For the text-containing cell, return its midpoint in [X, Y] coordinate format. 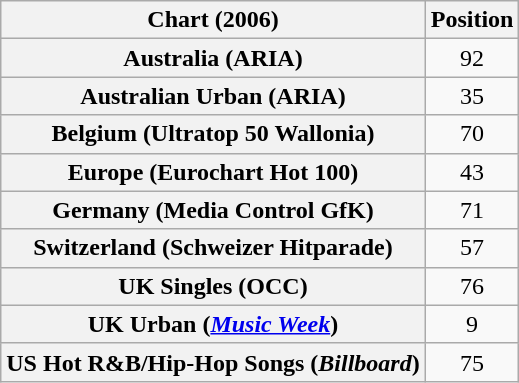
Australian Urban (ARIA) [213, 96]
Position [472, 20]
35 [472, 96]
57 [472, 248]
76 [472, 286]
US Hot R&B/Hip-Hop Songs (Billboard) [213, 362]
Belgium (Ultratop 50 Wallonia) [213, 134]
Germany (Media Control GfK) [213, 210]
Europe (Eurochart Hot 100) [213, 172]
UK Urban (Music Week) [213, 324]
43 [472, 172]
UK Singles (OCC) [213, 286]
9 [472, 324]
Australia (ARIA) [213, 58]
71 [472, 210]
70 [472, 134]
Switzerland (Schweizer Hitparade) [213, 248]
75 [472, 362]
92 [472, 58]
Chart (2006) [213, 20]
